Search for the cell housing the specified text and yield its (X, Y) center coordinate. 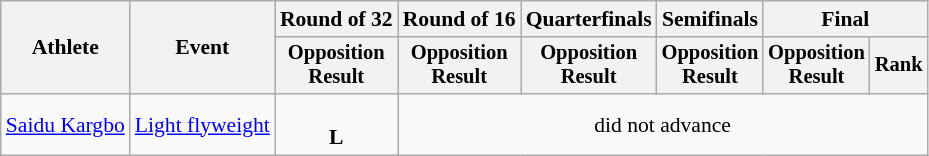
Rank (899, 66)
Final (845, 19)
Saidu Kargbo (66, 124)
Light flyweight (202, 124)
Event (202, 48)
Quarterfinals (589, 19)
Athlete (66, 48)
Round of 16 (460, 19)
did not advance (663, 124)
Round of 32 (336, 19)
L (336, 124)
Semifinals (710, 19)
